Determine the (x, y) coordinate at the center of the cell enclosing the given text.  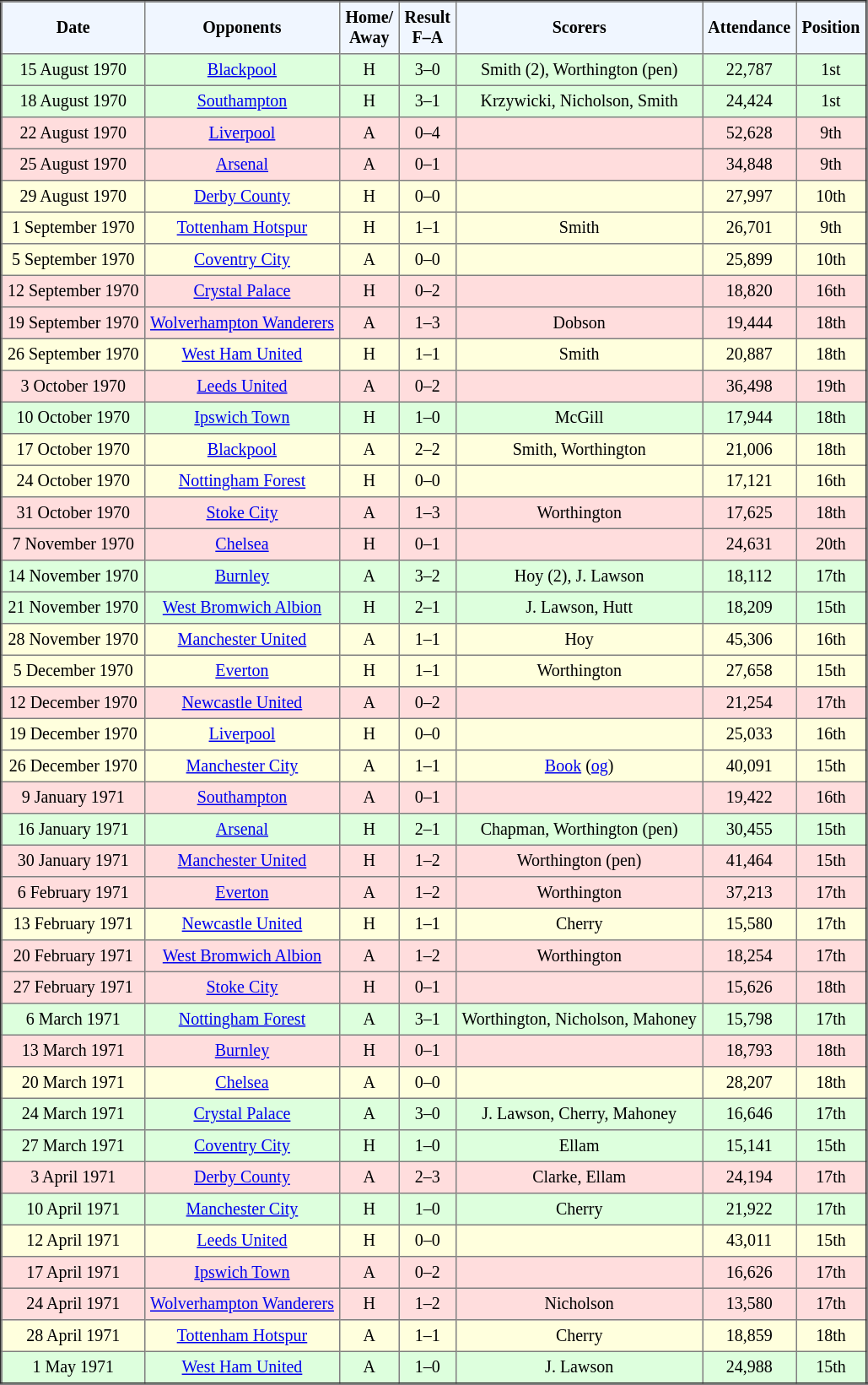
Hoy (2), J. Lawson (580, 576)
34,848 (749, 165)
52,628 (749, 133)
19 December 1970 (73, 734)
24 April 1971 (73, 1304)
17 October 1970 (73, 450)
36,498 (749, 387)
27 March 1971 (73, 1146)
31 October 1970 (73, 513)
18 August 1970 (73, 101)
43,011 (749, 1241)
Date (73, 28)
17 April 1971 (73, 1273)
12 September 1970 (73, 291)
Worthington, Nicholson, Mahoney (580, 1020)
24 October 1970 (73, 481)
37,213 (749, 893)
40,091 (749, 766)
22,787 (749, 70)
18,859 (749, 1336)
J. Lawson, Hutt (580, 608)
Attendance (749, 28)
1 May 1971 (73, 1367)
6 March 1971 (73, 1020)
J. Lawson (580, 1367)
41,464 (749, 861)
Chapman, Worthington (pen) (580, 830)
14 November 1970 (73, 576)
13,580 (749, 1304)
Scorers (580, 28)
24,424 (749, 101)
17,944 (749, 418)
27,997 (749, 197)
19,444 (749, 323)
15,580 (749, 924)
15 August 1970 (73, 70)
27,658 (749, 671)
5 September 1970 (73, 260)
21,254 (749, 703)
McGill (580, 418)
Smith, Worthington (580, 450)
24,194 (749, 1177)
28 April 1971 (73, 1336)
20 March 1971 (73, 1083)
Nicholson (580, 1304)
18,254 (749, 956)
16,646 (749, 1114)
13 March 1971 (73, 1051)
Clarke, Ellam (580, 1177)
29 August 1970 (73, 197)
Home/Away (369, 28)
20th (832, 544)
ResultF–A (428, 28)
26 September 1970 (73, 354)
30 January 1971 (73, 861)
20,887 (749, 354)
17,121 (749, 481)
10 April 1971 (73, 1209)
Opponents (241, 28)
12 April 1971 (73, 1241)
1 September 1970 (73, 228)
21 November 1970 (73, 608)
15,798 (749, 1020)
Hoy (580, 640)
13 February 1971 (73, 924)
25 August 1970 (73, 165)
3–2 (428, 576)
24,988 (749, 1367)
2–3 (428, 1177)
7 November 1970 (73, 544)
21,922 (749, 1209)
26,701 (749, 228)
28,207 (749, 1083)
Smith (2), Worthington (pen) (580, 70)
22 August 1970 (73, 133)
18,209 (749, 608)
16 January 1971 (73, 830)
6 February 1971 (73, 893)
16,626 (749, 1273)
Krzywicki, Nicholson, Smith (580, 101)
10 October 1970 (73, 418)
25,033 (749, 734)
45,306 (749, 640)
25,899 (749, 260)
17,625 (749, 513)
18,793 (749, 1051)
5 December 1970 (73, 671)
15,626 (749, 987)
21,006 (749, 450)
Dobson (580, 323)
Position (832, 28)
18,820 (749, 291)
Ellam (580, 1146)
30,455 (749, 830)
3 October 1970 (73, 387)
2–2 (428, 450)
15,141 (749, 1146)
Worthington (pen) (580, 861)
3 April 1971 (73, 1177)
18,112 (749, 576)
19 September 1970 (73, 323)
27 February 1971 (73, 987)
Book (og) (580, 766)
19,422 (749, 798)
24,631 (749, 544)
9 January 1971 (73, 798)
19th (832, 387)
0–4 (428, 133)
12 December 1970 (73, 703)
J. Lawson, Cherry, Mahoney (580, 1114)
26 December 1970 (73, 766)
24 March 1971 (73, 1114)
28 November 1970 (73, 640)
20 February 1971 (73, 956)
